Return (x, y) of the center of cell containing provided text 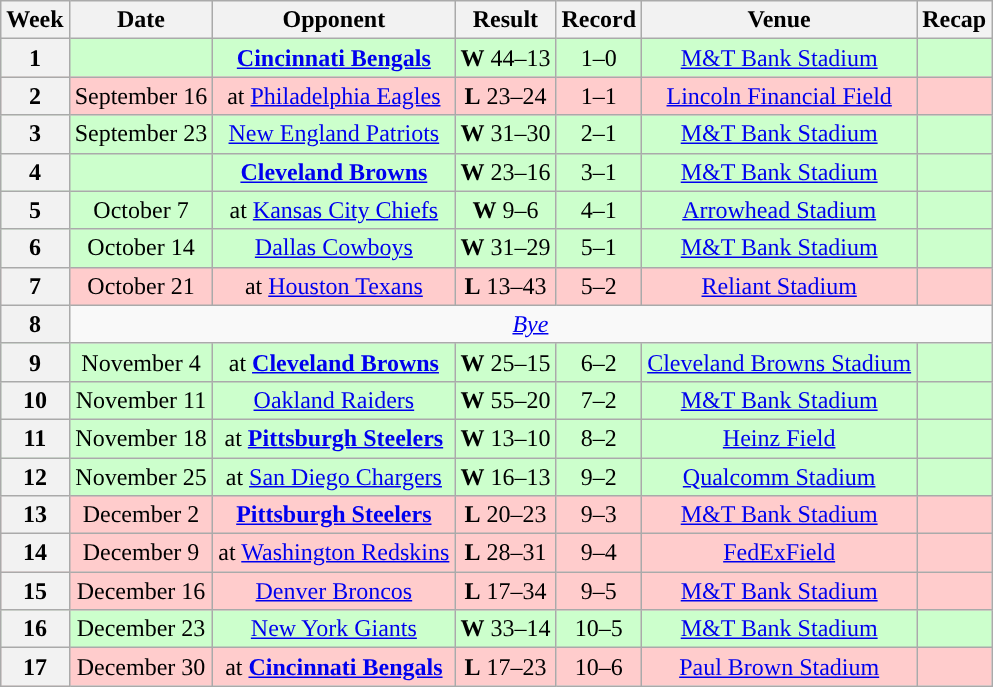
October 21 (141, 286)
Oakland Raiders (334, 400)
7–2 (599, 400)
November 18 (141, 438)
December 2 (141, 515)
New York Giants (334, 629)
12 (35, 477)
Opponent (334, 20)
at Philadelphia Eagles (334, 96)
2 (35, 96)
at Cincinnati Bengals (334, 667)
W 16–13 (506, 477)
at Cleveland Browns (334, 362)
Dallas Cowboys (334, 248)
New England Patriots (334, 134)
1–0 (599, 58)
Bye (530, 324)
Record (599, 20)
6 (35, 248)
at Houston Texans (334, 286)
October 14 (141, 248)
at Pittsburgh Steelers (334, 438)
Cleveland Browns (334, 172)
W 25–15 (506, 362)
W 31–30 (506, 134)
Lincoln Financial Field (780, 96)
4–1 (599, 210)
Cleveland Browns Stadium (780, 362)
September 23 (141, 134)
W 13–10 (506, 438)
Reliant Stadium (780, 286)
L 13–43 (506, 286)
10 (35, 400)
8 (35, 324)
at San Diego Chargers (334, 477)
December 9 (141, 553)
Qualcomm Stadium (780, 477)
5–1 (599, 248)
15 (35, 591)
Recap (954, 20)
1–1 (599, 96)
November 4 (141, 362)
9–4 (599, 553)
W 44–13 (506, 58)
Pittsburgh Steelers (334, 515)
3–1 (599, 172)
December 23 (141, 629)
L 17–23 (506, 667)
11 (35, 438)
5 (35, 210)
5–2 (599, 286)
Paul Brown Stadium (780, 667)
6–2 (599, 362)
L 23–24 (506, 96)
10–5 (599, 629)
16 (35, 629)
W 31–29 (506, 248)
December 30 (141, 667)
Denver Broncos (334, 591)
Date (141, 20)
at Washington Redskins (334, 553)
9–3 (599, 515)
Heinz Field (780, 438)
Cincinnati Bengals (334, 58)
L 28–31 (506, 553)
4 (35, 172)
Week (35, 20)
at Kansas City Chiefs (334, 210)
W 33–14 (506, 629)
December 16 (141, 591)
W 55–20 (506, 400)
14 (35, 553)
9 (35, 362)
Arrowhead Stadium (780, 210)
3 (35, 134)
7 (35, 286)
FedExField (780, 553)
9–5 (599, 591)
W 9–6 (506, 210)
9–2 (599, 477)
17 (35, 667)
L 20–23 (506, 515)
10–6 (599, 667)
W 23–16 (506, 172)
8–2 (599, 438)
November 11 (141, 400)
1 (35, 58)
L 17–34 (506, 591)
September 16 (141, 96)
2–1 (599, 134)
Result (506, 20)
13 (35, 515)
October 7 (141, 210)
November 25 (141, 477)
Venue (780, 20)
